Find where the given text appears and provide that cell's center as (x, y) coordinate. 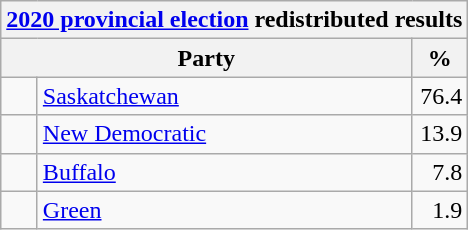
% (440, 58)
Saskatchewan (224, 96)
Party (206, 58)
7.8 (440, 172)
1.9 (440, 210)
Green (224, 210)
Buffalo (224, 172)
New Democratic (224, 134)
13.9 (440, 134)
2020 provincial election redistributed results (234, 20)
76.4 (440, 96)
